Return the (x, y) coordinate for the center point of the cell that contains the specified text.  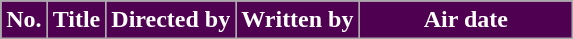
No. (24, 20)
Written by (298, 20)
Directed by (171, 20)
Air date (466, 20)
Title (76, 20)
